Extract the [X, Y] coordinate from the center of the cell holding the provided text.  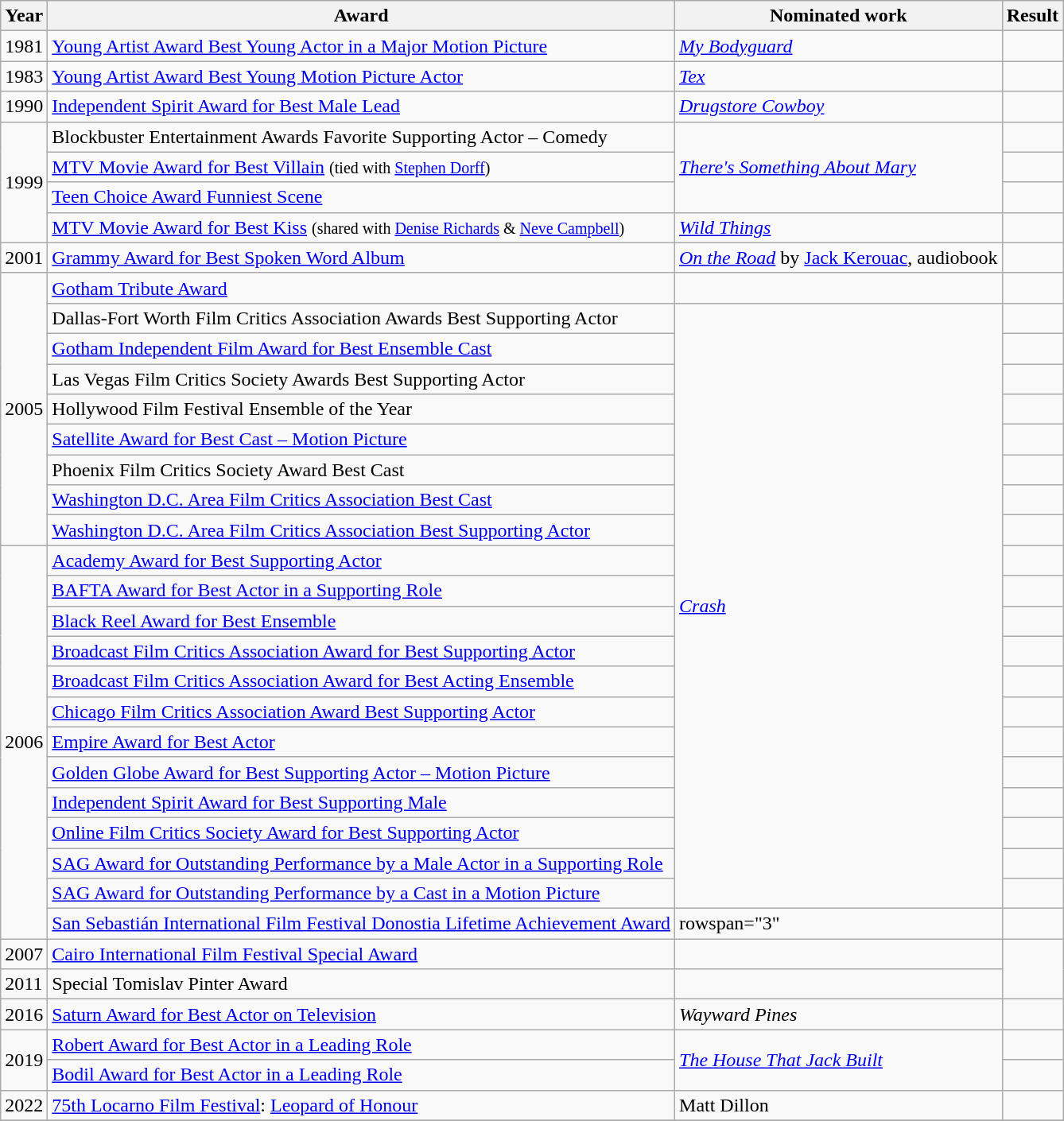
Wayward Pines [839, 1014]
2016 [24, 1014]
Crash [839, 606]
Broadcast Film Critics Association Award for Best Acting Ensemble [361, 681]
Result [1032, 16]
Wild Things [839, 227]
Satellite Award for Best Cast – Motion Picture [361, 440]
Empire Award for Best Actor [361, 742]
Matt Dillon [839, 1105]
2022 [24, 1105]
Blockbuster Entertainment Awards Favorite Supporting Actor – Comedy [361, 137]
1990 [24, 107]
Las Vegas Film Critics Society Awards Best Supporting Actor [361, 379]
Hollywood Film Festival Ensemble of the Year [361, 409]
Broadcast Film Critics Association Award for Best Supporting Actor [361, 651]
75th Locarno Film Festival: Leopard of Honour [361, 1105]
SAG Award for Outstanding Performance by a Male Actor in a Supporting Role [361, 863]
Gotham Independent Film Award for Best Ensemble Cast [361, 348]
Robert Award for Best Actor in a Leading Role [361, 1045]
2011 [24, 984]
Cairo International Film Festival Special Award [361, 954]
Online Film Critics Society Award for Best Supporting Actor [361, 832]
Young Artist Award Best Young Motion Picture Actor [361, 76]
Academy Award for Best Supporting Actor [361, 560]
Nominated work [839, 16]
2007 [24, 954]
Special Tomislav Pinter Award [361, 984]
Black Reel Award for Best Ensemble [361, 621]
There's Something About Mary [839, 167]
BAFTA Award for Best Actor in a Supporting Role [361, 591]
Dallas-Fort Worth Film Critics Association Awards Best Supporting Actor [361, 318]
MTV Movie Award for Best Villain (tied with Stephen Dorff) [361, 167]
Award [361, 16]
Gotham Tribute Award [361, 288]
Tex [839, 76]
Chicago Film Critics Association Award Best Supporting Actor [361, 712]
Bodil Award for Best Actor in a Leading Role [361, 1075]
Phoenix Film Critics Society Award Best Cast [361, 470]
On the Road by Jack Kerouac, audiobook [839, 258]
Teen Choice Award Funniest Scene [361, 197]
Independent Spirit Award for Best Male Lead [361, 107]
Golden Globe Award for Best Supporting Actor – Motion Picture [361, 772]
1983 [24, 76]
Young Artist Award Best Young Actor in a Major Motion Picture [361, 46]
Grammy Award for Best Spoken Word Album [361, 258]
Independent Spirit Award for Best Supporting Male [361, 802]
Washington D.C. Area Film Critics Association Best Supporting Actor [361, 530]
2019 [24, 1060]
1999 [24, 182]
The House That Jack Built [839, 1060]
rowspan="3" [839, 924]
MTV Movie Award for Best Kiss (shared with Denise Richards & Neve Campbell) [361, 227]
2001 [24, 258]
Drugstore Cowboy [839, 107]
Washington D.C. Area Film Critics Association Best Cast [361, 500]
Year [24, 16]
Saturn Award for Best Actor on Television [361, 1014]
1981 [24, 46]
SAG Award for Outstanding Performance by a Cast in a Motion Picture [361, 894]
San Sebastián International Film Festival Donostia Lifetime Achievement Award [361, 924]
2005 [24, 409]
2006 [24, 743]
My Bodyguard [839, 46]
